Return (x, y) of the center of cell containing provided text 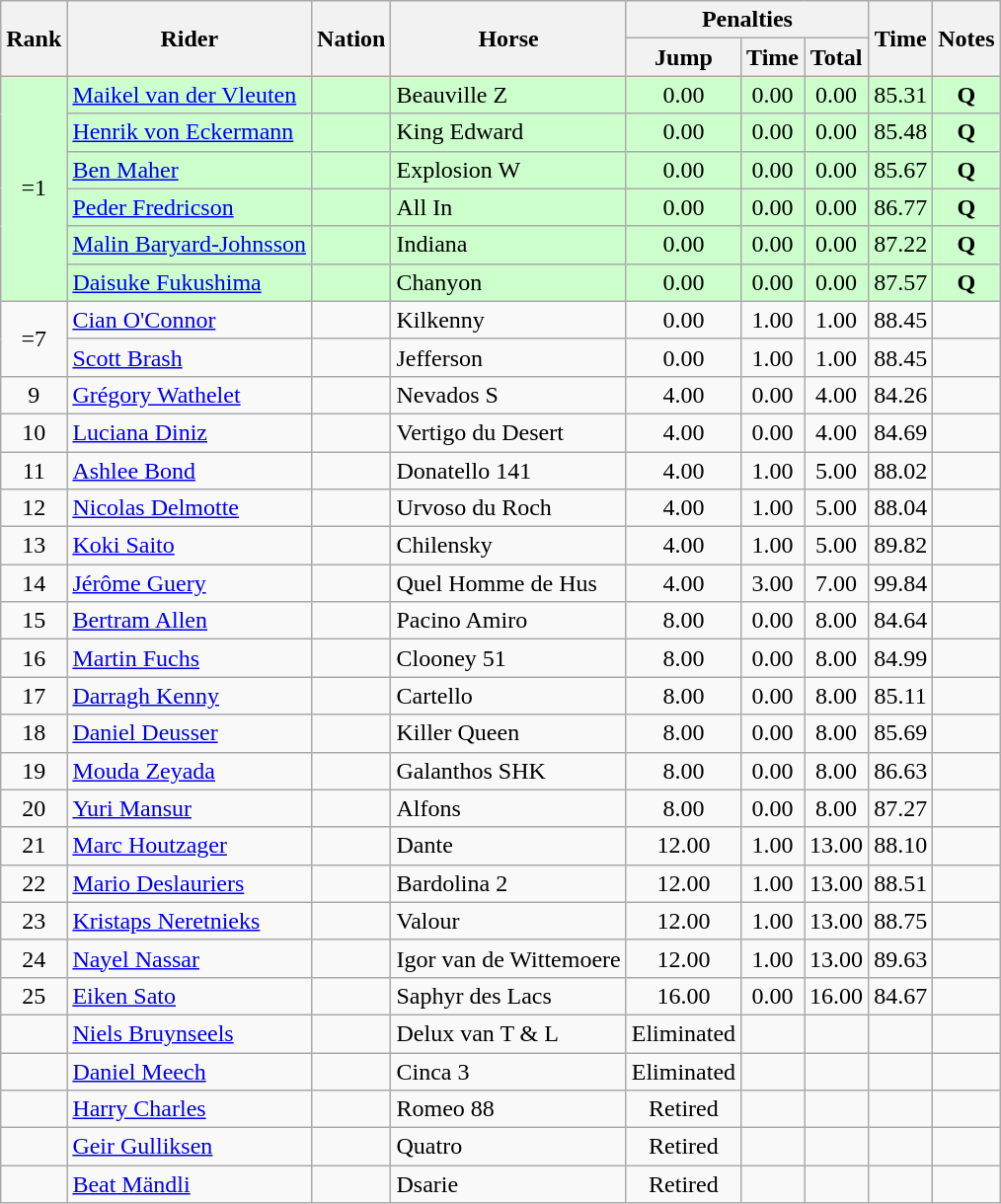
15 (34, 621)
20 (34, 808)
Bardolina 2 (508, 883)
Quel Homme de Hus (508, 583)
King Edward (508, 132)
Ben Maher (190, 170)
Alfons (508, 808)
=1 (34, 188)
23 (34, 921)
Henrik von Eckermann (190, 132)
Daniel Deusser (190, 733)
Mouda Zeyada (190, 771)
Luciana Diniz (190, 432)
Bertram Allen (190, 621)
85.67 (900, 170)
Quatro (508, 1147)
Beat Mändli (190, 1184)
Rank (34, 38)
Horse (508, 38)
Maikel van der Vleuten (190, 95)
Nation (351, 38)
Niels Bruynseels (190, 1033)
12 (34, 508)
19 (34, 771)
99.84 (900, 583)
Urvoso du Roch (508, 508)
84.67 (900, 996)
Darragh Kenny (190, 696)
13 (34, 546)
Nevados S (508, 395)
86.77 (900, 207)
Jérôme Guery (190, 583)
Penalties (746, 20)
Delux van T & L (508, 1033)
All In (508, 207)
17 (34, 696)
Nayel Nassar (190, 958)
Saphyr des Lacs (508, 996)
84.99 (900, 658)
Kristaps Neretnieks (190, 921)
Igor van de Wittemoere (508, 958)
Kilkenny (508, 320)
Marc Houtzager (190, 846)
Daisuke Fukushima (190, 282)
Yuri Mansur (190, 808)
Clooney 51 (508, 658)
Koki Saito (190, 546)
Malin Baryard-Johnsson (190, 245)
Dante (508, 846)
Jefferson (508, 357)
16 (34, 658)
22 (34, 883)
Eiken Sato (190, 996)
Cinca 3 (508, 1071)
Vertigo du Desert (508, 432)
Indiana (508, 245)
Dsarie (508, 1184)
89.82 (900, 546)
Total (837, 57)
Cartello (508, 696)
9 (34, 395)
88.10 (900, 846)
Romeo 88 (508, 1109)
87.22 (900, 245)
24 (34, 958)
10 (34, 432)
89.63 (900, 958)
21 (34, 846)
Killer Queen (508, 733)
85.69 (900, 733)
Notes (966, 38)
=7 (34, 339)
Daniel Meech (190, 1071)
Donatello 141 (508, 471)
87.57 (900, 282)
Jump (683, 57)
Ashlee Bond (190, 471)
25 (34, 996)
11 (34, 471)
Geir Gulliksen (190, 1147)
85.48 (900, 132)
Peder Fredricson (190, 207)
84.26 (900, 395)
87.27 (900, 808)
7.00 (837, 583)
88.02 (900, 471)
3.00 (773, 583)
Martin Fuchs (190, 658)
18 (34, 733)
88.75 (900, 921)
Rider (190, 38)
Pacino Amiro (508, 621)
Chanyon (508, 282)
86.63 (900, 771)
85.31 (900, 95)
Valour (508, 921)
Mario Deslauriers (190, 883)
Chilensky (508, 546)
Cian O'Connor (190, 320)
84.64 (900, 621)
88.51 (900, 883)
Galanthos SHK (508, 771)
84.69 (900, 432)
Explosion W (508, 170)
Nicolas Delmotte (190, 508)
Beauville Z (508, 95)
Grégory Wathelet (190, 395)
Scott Brash (190, 357)
88.04 (900, 508)
85.11 (900, 696)
Harry Charles (190, 1109)
14 (34, 583)
